Search for the cell housing the specified text and yield its [X, Y] center coordinate. 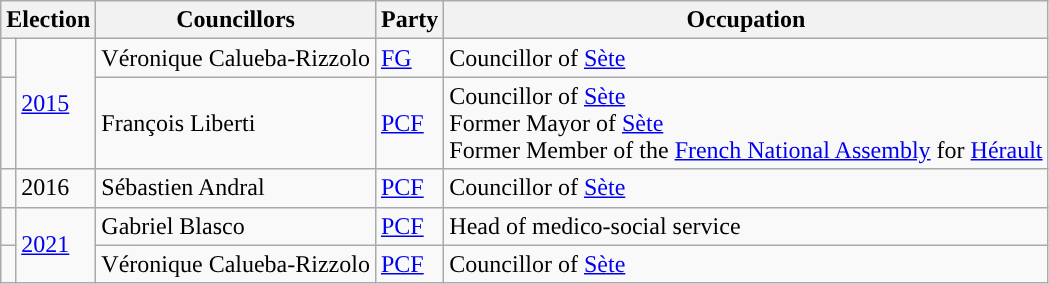
Sébastien Andral [236, 188]
Occupation [746, 20]
2015 [56, 104]
Election [48, 20]
Head of medico-social service [746, 226]
François Liberti [236, 123]
Councillors [236, 20]
Councillor of SèteFormer Mayor of SèteFormer Member of the French National Assembly for Hérault [746, 123]
Gabriel Blasco [236, 226]
2021 [56, 245]
2016 [56, 188]
Party [409, 20]
FG [409, 58]
